Scan for the cell matching the given text and deliver its (x, y) coordinate at center. 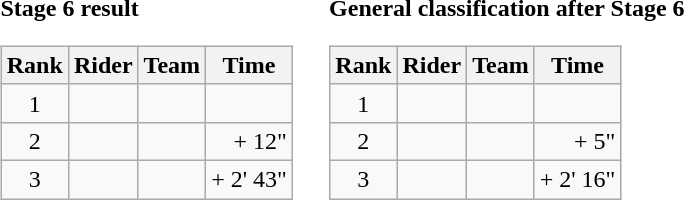
+ 5" (578, 141)
+ 12" (250, 141)
+ 2' 16" (578, 179)
+ 2' 43" (250, 179)
